Return the [x, y] coordinate for the center point of the cell that contains the specified text.  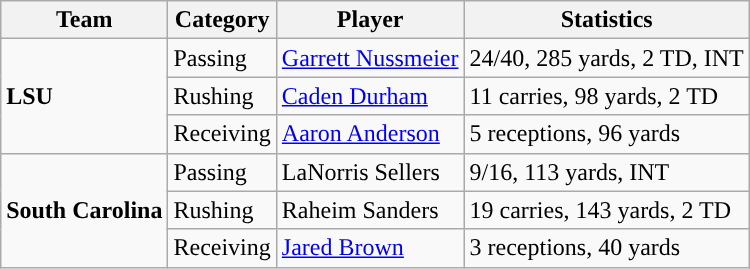
Jared Brown [370, 248]
Garrett Nussmeier [370, 58]
11 carries, 98 yards, 2 TD [606, 96]
24/40, 285 yards, 2 TD, INT [606, 58]
Player [370, 20]
Team [84, 20]
LSU [84, 96]
Raheim Sanders [370, 210]
Statistics [606, 20]
9/16, 113 yards, INT [606, 172]
Category [222, 20]
Aaron Anderson [370, 134]
LaNorris Sellers [370, 172]
3 receptions, 40 yards [606, 248]
19 carries, 143 yards, 2 TD [606, 210]
5 receptions, 96 yards [606, 134]
Caden Durham [370, 96]
South Carolina [84, 210]
